Identify which cell holds the provided text, then report its [X, Y] central coordinate. 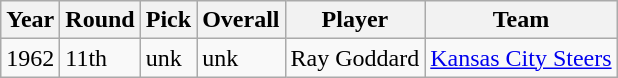
Year [30, 20]
Team [521, 20]
Ray Goddard [355, 58]
Kansas City Steers [521, 58]
11th [100, 58]
Player [355, 20]
Round [100, 20]
1962 [30, 58]
Overall [241, 20]
Pick [168, 20]
